Output the [X, Y] coordinate of the center of the cell containing the given text.  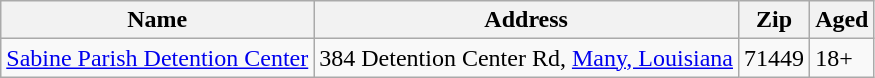
71449 [774, 58]
Zip [774, 20]
Name [158, 20]
384 Detention Center Rd, Many, Louisiana [526, 58]
18+ [842, 58]
Address [526, 20]
Sabine Parish Detention Center [158, 58]
Aged [842, 20]
